Extract the [x, y] coordinate from the center of the cell holding the provided text.  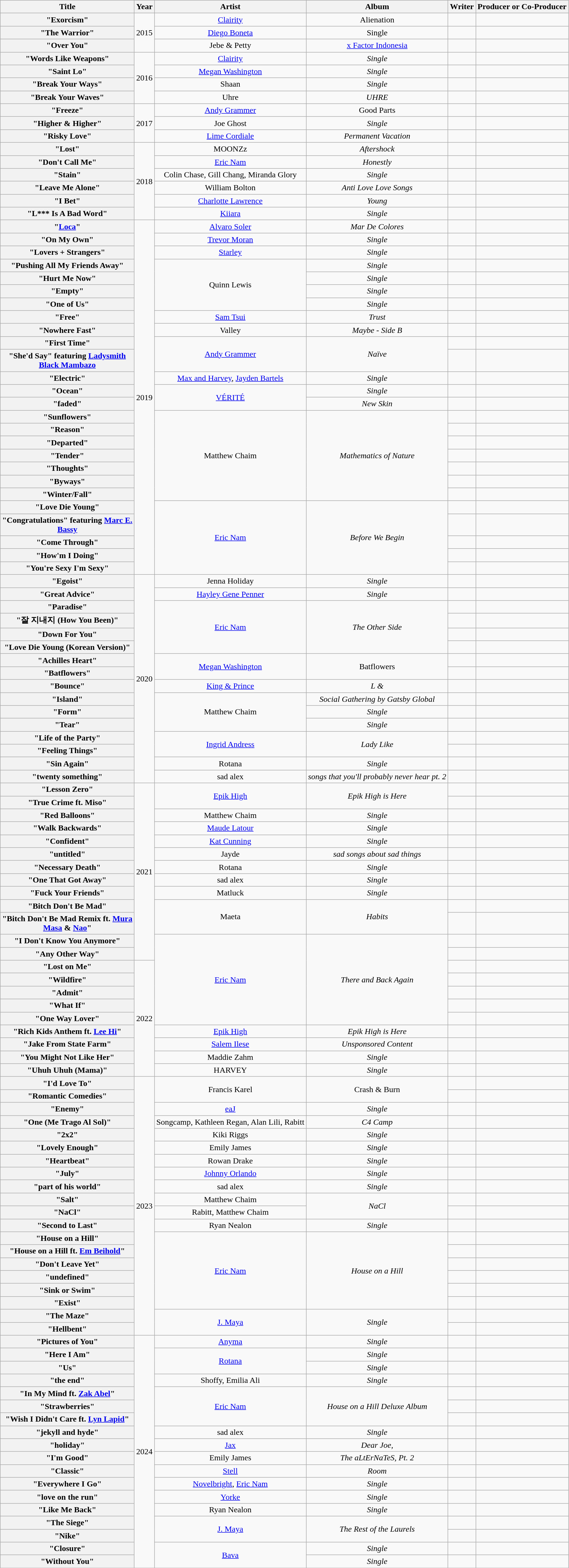
"Second to Last" [67, 1225]
"Sin Again" [67, 764]
"Here I Am" [67, 1355]
"Break Your Ways" [67, 84]
Uhre [230, 97]
2022 [145, 1018]
"Batflowers" [67, 673]
Trust [377, 317]
Alienation [377, 20]
"the end" [67, 1380]
sad songs about sad things [377, 854]
Good Parts [377, 110]
Maeta [230, 917]
"Paradise" [67, 607]
"Nowhere Fast" [67, 330]
"Exist" [67, 1303]
Anti Love Love Songs [377, 188]
2020 [145, 679]
"You're Sexy I'm Sexy" [67, 568]
"Love Die Young (Korean Version)" [67, 647]
Novelbright, Eric Nam [230, 1484]
"Closure" [67, 1549]
Mar De Colores [377, 227]
"The Warrior" [67, 33]
"Departed" [67, 443]
Bava [230, 1555]
2019 [145, 397]
"Empty" [67, 291]
"Exorcism" [67, 20]
Shoffy, Emilia Ali [230, 1380]
Kiki Riggs [230, 1135]
"Don't Leave Yet" [67, 1264]
"Hellbent" [67, 1329]
Maude Latour [230, 828]
"Ocean" [67, 391]
"Enemy" [67, 1109]
"Lost" [67, 149]
"Walk Backwards" [67, 828]
"undefined" [67, 1277]
2021 [145, 872]
"Leave Me Alone" [67, 188]
Max and Harvey, Jayden Bartels [230, 378]
"Pushing All My Friends Away" [67, 265]
Quinn Lewis [230, 285]
C4 Camp [377, 1122]
"Sunflowers" [67, 417]
The Other Side [377, 627]
Starley [230, 252]
"Hurt Me Now" [67, 278]
"Come Through" [67, 542]
Honestly [377, 162]
"Don't Call Me" [67, 162]
"faded" [67, 404]
UHRE [377, 97]
The aLtErNaTeS, Pt. 2 [377, 1458]
Rowan Drake [230, 1161]
Jenna Holiday [230, 581]
"Break Your Waves" [67, 97]
"Romantic Comedies" [67, 1096]
"Reason" [67, 430]
"Pictures of You" [67, 1342]
New Skin [377, 404]
Jebe & Petty [230, 46]
"Egoist" [67, 581]
"Everywhere I Go" [67, 1484]
House on a Hill Deluxe Album [377, 1406]
Artist [230, 7]
"Wildfire" [67, 980]
"You Might Not Like Her" [67, 1057]
Room [377, 1471]
The Rest of the Laurels [377, 1529]
Anyma [230, 1342]
"Great Advice" [67, 594]
Dear Joe, [377, 1445]
"Life of the Party" [67, 738]
"She'd Say" featuring Ladysmith Black Mambazo [67, 360]
Social Gathering by Gatsby Global [377, 699]
"In My Mind ft. Zak Abel" [67, 1393]
"Heartbeat" [67, 1161]
"Electric" [67, 378]
"L*** Is A Bad Word" [67, 214]
"love on the run" [67, 1497]
"True Crime ft. Miso" [67, 802]
"untitled" [67, 854]
"Any Other Way" [67, 954]
"Admit" [67, 993]
"The Siege" [67, 1522]
"Free" [67, 317]
Trevor Moran [230, 239]
"Bounce" [67, 686]
"Tear" [67, 725]
"I'm Good" [67, 1458]
Permanent Vacation [377, 136]
Title [67, 7]
songs that you'll probably never hear pt. 2 [377, 777]
"One (Me Trago Al Sol)" [67, 1122]
Lime Cordiale [230, 136]
"How'm I Doing" [67, 555]
Batflowers [377, 666]
Shaan [230, 84]
Maddie Zahm [230, 1057]
"I'd Love To" [67, 1083]
"I Don't Know You Anymore" [67, 941]
Sam Tsui [230, 317]
"Rich Kids Anthem ft. Lee Hi" [67, 1031]
"jekyll and hyde" [67, 1432]
"Saint Lo" [67, 71]
"Lovers + Strangers" [67, 252]
Young [377, 201]
Lady Like [377, 744]
"The Maze" [67, 1316]
"Winter/Fall" [67, 494]
eaJ [230, 1109]
"One Way Lover" [67, 1018]
Colin Chase, Gill Chang, Miranda Glory [230, 175]
x Factor Indonesia [377, 46]
Aftershock [377, 149]
Naïve [377, 354]
"Red Balloons" [67, 815]
2023 [145, 1206]
"Lost on Me" [67, 967]
Joe Ghost [230, 123]
"Down For You" [67, 634]
"July" [67, 1174]
2024 [145, 1452]
Year [145, 7]
"Feeling Things" [67, 751]
"Jake From State Farm" [67, 1044]
Stell [230, 1471]
Songcamp, Kathleen Regan, Alan Lili, Rabitt [230, 1122]
"Classic" [67, 1471]
2017 [145, 123]
VÉRITÉ [230, 397]
"Higher & Higher" [67, 123]
"On My Own" [67, 239]
Alvaro Soler [230, 227]
Charlotte Lawrence [230, 201]
"holiday" [67, 1445]
Johnny Orlando [230, 1174]
Unsponsored Content [377, 1044]
"Freeze" [67, 110]
2015 [145, 33]
"House on a Hill" [67, 1238]
Before We Begin [377, 537]
There and Back Again [377, 980]
"twenty something" [67, 777]
Yorke [230, 1497]
2018 [145, 181]
"First Time" [67, 343]
"Lovely Enough" [67, 1148]
"I Bet" [67, 201]
"Nike" [67, 1536]
"Love Die Young" [67, 507]
"Strawberries" [67, 1406]
Valley [230, 330]
"One of Us" [67, 304]
"Byways" [67, 481]
"Bitch Don't Be Mad Remix ft. Mura Masa & Nao" [67, 923]
Crash & Burn [377, 1089]
Kat Cunning [230, 841]
Rabitt, Matthew Chaim [230, 1212]
Matluck [230, 893]
"Loca" [67, 227]
Ingrid Andress [230, 744]
"Bitch Don't Be Mad" [67, 906]
Mathematics of Nature [377, 456]
Jayde [230, 854]
"One That Got Away" [67, 880]
Album [377, 7]
NaCl [377, 1206]
"House on a Hill ft. Em Beihold" [67, 1251]
"Us" [67, 1368]
King & Prince [230, 686]
"Thoughts" [67, 468]
"Uhuh Uhuh (Mama)" [67, 1070]
"NaCl" [67, 1212]
"Risky Love" [67, 136]
"잘 지내지 (How You Been)" [67, 621]
"Like Me Back" [67, 1510]
"Without You" [67, 1562]
Kiiara [230, 214]
"Form" [67, 712]
Maybe - Side B [377, 330]
"Achilles Heart" [67, 660]
"What If" [67, 1005]
Writer [462, 7]
Habits [377, 917]
HARVEY [230, 1070]
Salem Ilese [230, 1044]
William Bolton [230, 188]
"Stain" [67, 175]
"Sink or Swim" [67, 1290]
"Salt" [67, 1199]
"Fuck Your Friends" [67, 893]
"Island" [67, 699]
L & [377, 686]
"Words Like Weapons" [67, 58]
"2x2" [67, 1135]
"Necessary Death" [67, 867]
"Over You" [67, 46]
House on a Hill [377, 1270]
Hayley Gene Penner [230, 594]
"Tender" [67, 456]
Producer or Co-Producer [522, 7]
"Lesson Zero" [67, 789]
Diego Boneta [230, 33]
"Congratulations" featuring Marc E. Bassy [67, 524]
2016 [145, 78]
"Confident" [67, 841]
"Wish I Didn't Care ft. Lyn Lapid" [67, 1419]
Jax [230, 1445]
Francis Karel [230, 1089]
"part of his world" [67, 1187]
MOONZz [230, 149]
